Detect which cell encompasses the target text, then output its (x, y) center coordinate. 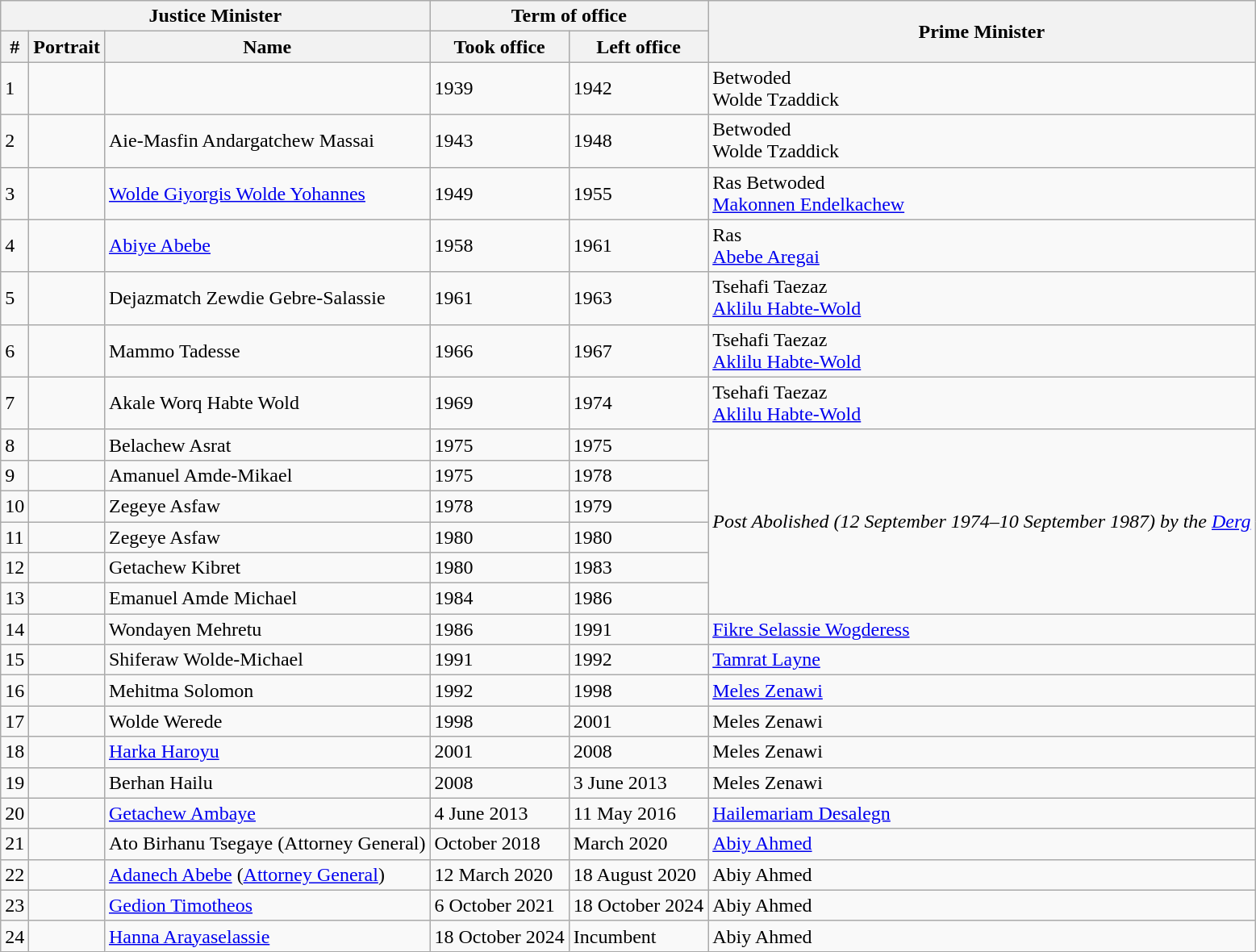
8 (15, 445)
3 (15, 194)
1979 (638, 506)
1939 (499, 89)
Mehitma Solomon (266, 691)
19 (15, 783)
Tamrat Layne (982, 660)
Getachew Kibret (266, 568)
23 (15, 905)
Left office (638, 47)
Belachew Asrat (266, 445)
1984 (499, 599)
22 (15, 875)
Wondayen Mehretu (266, 629)
Justice Minister (215, 16)
Incumbent (638, 936)
6 October 2021 (499, 905)
RasAbebe Aregai (982, 245)
20 (15, 813)
14 (15, 629)
Took office (499, 47)
1943 (499, 140)
7 (15, 403)
10 (15, 506)
16 (15, 691)
11 May 2016 (638, 813)
Name (266, 47)
Emanuel Amde Michael (266, 599)
Abiye Abebe (266, 245)
12 (15, 568)
18 (15, 752)
5 (15, 299)
Post Abolished (12 September 1974–10 September 1987) by the Derg (982, 521)
4 (15, 245)
1948 (638, 140)
Hailemariam Desalegn (982, 813)
1969 (499, 403)
Ras BetwodedMakonnen Endelkachew (982, 194)
1942 (638, 89)
21 (15, 844)
Prime Minister (982, 31)
Amanuel Amde-Mikael (266, 475)
Berhan Hailu (266, 783)
Portrait (67, 47)
4 June 2013 (499, 813)
24 (15, 936)
March 2020 (638, 844)
15 (15, 660)
18 August 2020 (638, 875)
Gedion Timotheos (266, 905)
Wolde Werede (266, 721)
17 (15, 721)
# (15, 47)
1955 (638, 194)
Harka Haroyu (266, 752)
1963 (638, 299)
1966 (499, 350)
6 (15, 350)
9 (15, 475)
Hanna Arayaselassie (266, 936)
1958 (499, 245)
Fikre Selassie Wogderess (982, 629)
Akale Worq Habte Wold (266, 403)
12 March 2020 (499, 875)
13 (15, 599)
Mammo Tadesse (266, 350)
Term of office (570, 16)
2 (15, 140)
Dejazmatch Zewdie Gebre-Salassie (266, 299)
Getachew Ambaye (266, 813)
Wolde Giyorgis Wolde Yohannes (266, 194)
1967 (638, 350)
11 (15, 537)
Ato Birhanu Tsegaye (Attorney General) (266, 844)
Adanech Abebe (Attorney General) (266, 875)
1 (15, 89)
1983 (638, 568)
1974 (638, 403)
Aie-Masfin Andargatchew Massai (266, 140)
1949 (499, 194)
Shiferaw Wolde-Michael (266, 660)
3 June 2013 (638, 783)
October 2018 (499, 844)
